Detect which cell encompasses the target text, then output its (X, Y) center coordinate. 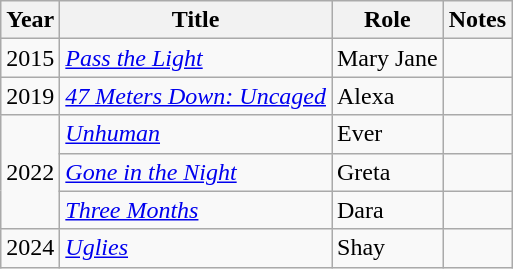
Notes (477, 20)
Greta (388, 172)
Unhuman (196, 134)
Ever (388, 134)
Title (196, 20)
Alexa (388, 96)
Gone in the Night (196, 172)
2024 (30, 248)
Uglies (196, 248)
Pass the Light (196, 58)
2022 (30, 172)
Mary Jane (388, 58)
Shay (388, 248)
47 Meters Down: Uncaged (196, 96)
Year (30, 20)
Dara (388, 210)
Three Months (196, 210)
2015 (30, 58)
2019 (30, 96)
Role (388, 20)
